Locate the cell with the specified text and output its [X, Y] center coordinate. 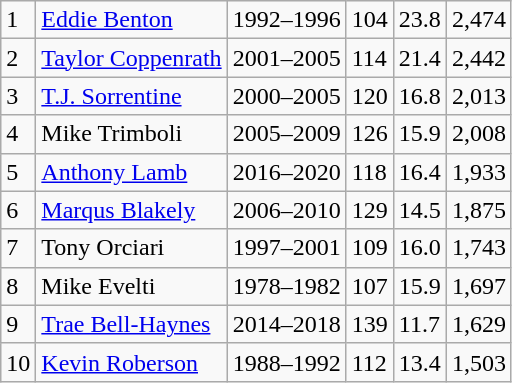
Marqus Blakely [132, 210]
2001–2005 [286, 58]
21.4 [420, 58]
10 [18, 362]
112 [370, 362]
6 [18, 210]
2006–2010 [286, 210]
11.7 [420, 324]
Anthony Lamb [132, 172]
2005–2009 [286, 134]
1978–1982 [286, 286]
126 [370, 134]
3 [18, 96]
1,629 [478, 324]
1,875 [478, 210]
5 [18, 172]
T.J. Sorrentine [132, 96]
2,474 [478, 20]
9 [18, 324]
Tony Orciari [132, 248]
2,008 [478, 134]
1,503 [478, 362]
2014–2018 [286, 324]
Mike Evelti [132, 286]
1,933 [478, 172]
16.4 [420, 172]
Taylor Coppenrath [132, 58]
1992–1996 [286, 20]
107 [370, 286]
1,697 [478, 286]
7 [18, 248]
2016–2020 [286, 172]
120 [370, 96]
1,743 [478, 248]
14.5 [420, 210]
2,013 [478, 96]
Mike Trimboli [132, 134]
23.8 [420, 20]
139 [370, 324]
Trae Bell-Haynes [132, 324]
16.8 [420, 96]
4 [18, 134]
Kevin Roberson [132, 362]
118 [370, 172]
13.4 [420, 362]
114 [370, 58]
104 [370, 20]
2,442 [478, 58]
1997–2001 [286, 248]
2 [18, 58]
129 [370, 210]
109 [370, 248]
8 [18, 286]
1988–1992 [286, 362]
2000–2005 [286, 96]
1 [18, 20]
Eddie Benton [132, 20]
16.0 [420, 248]
